Locate the cell with the specified text and output its (x, y) center coordinate. 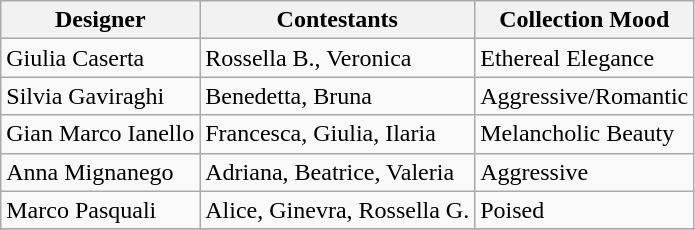
Francesca, Giulia, Ilaria (338, 134)
Rossella B., Veronica (338, 58)
Melancholic Beauty (584, 134)
Gian Marco Ianello (100, 134)
Anna Mignanego (100, 172)
Giulia Caserta (100, 58)
Designer (100, 20)
Contestants (338, 20)
Adriana, Beatrice, Valeria (338, 172)
Benedetta, Bruna (338, 96)
Ethereal Elegance (584, 58)
Aggressive (584, 172)
Marco Pasquali (100, 210)
Aggressive/Romantic (584, 96)
Collection Mood (584, 20)
Alice, Ginevra, Rossella G. (338, 210)
Poised (584, 210)
Silvia Gaviraghi (100, 96)
